Locate the cell with the specified text and output its (x, y) center coordinate. 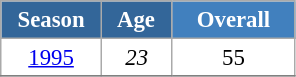
23 (136, 58)
Age (136, 20)
1995 (52, 58)
Season (52, 20)
55 (234, 58)
Overall (234, 20)
